Identify which cell holds the provided text, then report its (x, y) central coordinate. 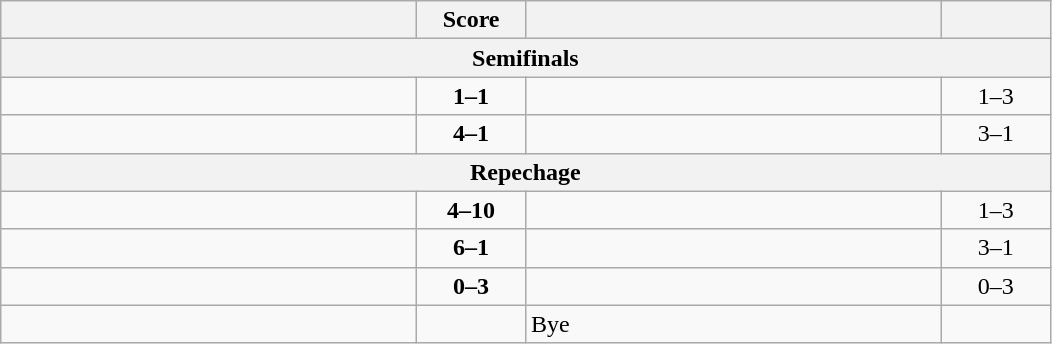
4–10 (472, 210)
1–1 (472, 96)
Score (472, 20)
4–1 (472, 134)
6–1 (472, 248)
Repechage (526, 172)
Semifinals (526, 58)
Bye (733, 324)
